Scan for the cell matching the given text and deliver its [x, y] coordinate at center. 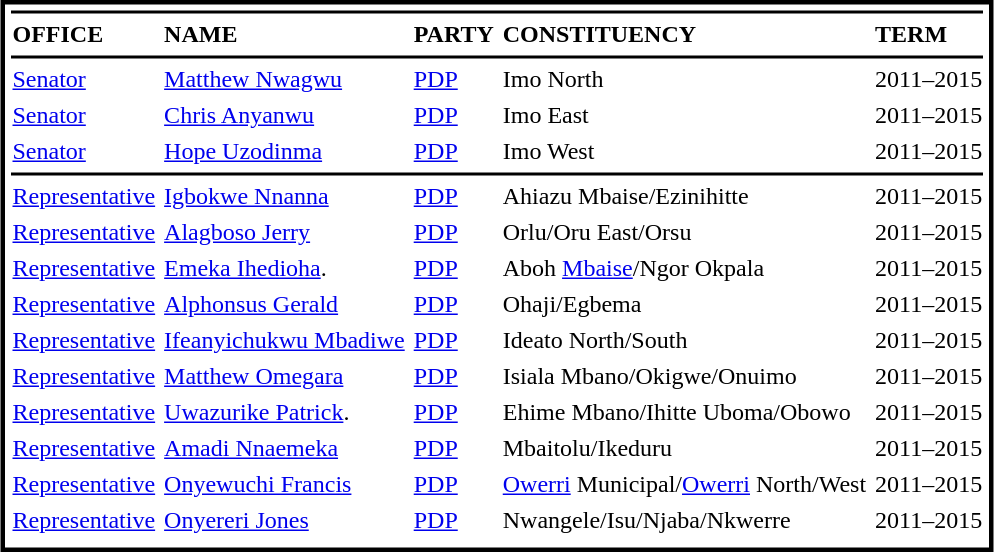
Mbaitolu/Ikeduru [684, 449]
Ohaji/Egbema [684, 305]
Onyereri Jones [285, 521]
NAME [285, 35]
Emeka Ihedioha. [285, 269]
Uwazurike Patrick. [285, 413]
Matthew Nwagwu [285, 79]
Ehime Mbano/Ihitte Uboma/Obowo [684, 413]
Ahiazu Mbaise/Ezinihitte [684, 197]
Igbokwe Nnanna [285, 197]
Onyewuchi Francis [285, 485]
Amadi Nnaemeka [285, 449]
TERM [929, 35]
Chris Anyanwu [285, 115]
Alphonsus Gerald [285, 305]
Imo North [684, 79]
PARTY [454, 35]
CONSTITUENCY [684, 35]
Imo West [684, 151]
Ifeanyichukwu Mbadiwe [285, 341]
Nwangele/Isu/Njaba/Nkwerre [684, 521]
OFFICE [84, 35]
Alagboso Jerry [285, 233]
Orlu/Oru East/Orsu [684, 233]
Owerri Municipal/Owerri North/West [684, 485]
Ideato North/South [684, 341]
Matthew Omegara [285, 377]
Isiala Mbano/Okigwe/Onuimo [684, 377]
Imo East [684, 115]
Hope Uzodinma [285, 151]
Aboh Mbaise/Ngor Okpala [684, 269]
